Return the (X, Y) coordinate for the center point of the cell that contains the specified text.  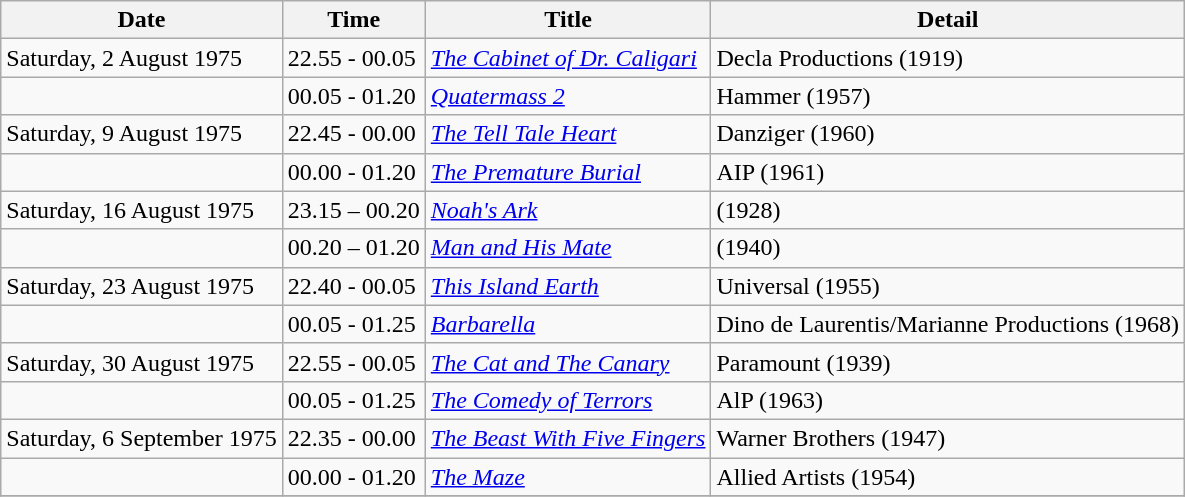
Saturday, 2 August 1975 (142, 58)
The Premature Burial (568, 172)
Paramount (1939) (948, 362)
Warner Brothers (1947) (948, 438)
Saturday, 16 August 1975 (142, 210)
Allied Artists (1954) (948, 477)
Saturday, 9 August 1975 (142, 134)
00.20 – 01.20 (354, 248)
The Beast With Five Fingers (568, 438)
Time (354, 20)
22.45 - 00.00 (354, 134)
00.05 - 01.20 (354, 96)
Barbarella (568, 324)
Man and His Mate (568, 248)
Detail (948, 20)
22.40 - 00.05 (354, 286)
This Island Earth (568, 286)
AlP (1963) (948, 400)
Dino de Laurentis/Marianne Productions (1968) (948, 324)
The Cabinet of Dr. Caligari (568, 58)
Title (568, 20)
Noah's Ark (568, 210)
The Cat and The Canary (568, 362)
AIP (1961) (948, 172)
(1928) (948, 210)
Universal (1955) (948, 286)
Quatermass 2 (568, 96)
23.15 – 00.20 (354, 210)
The Tell Tale Heart (568, 134)
22.35 - 00.00 (354, 438)
Saturday, 30 August 1975 (142, 362)
The Maze (568, 477)
Saturday, 23 August 1975 (142, 286)
Danziger (1960) (948, 134)
Decla Productions (1919) (948, 58)
Saturday, 6 September 1975 (142, 438)
Hammer (1957) (948, 96)
Date (142, 20)
The Comedy of Terrors (568, 400)
(1940) (948, 248)
